Detect which cell encompasses the target text, then output its (X, Y) center coordinate. 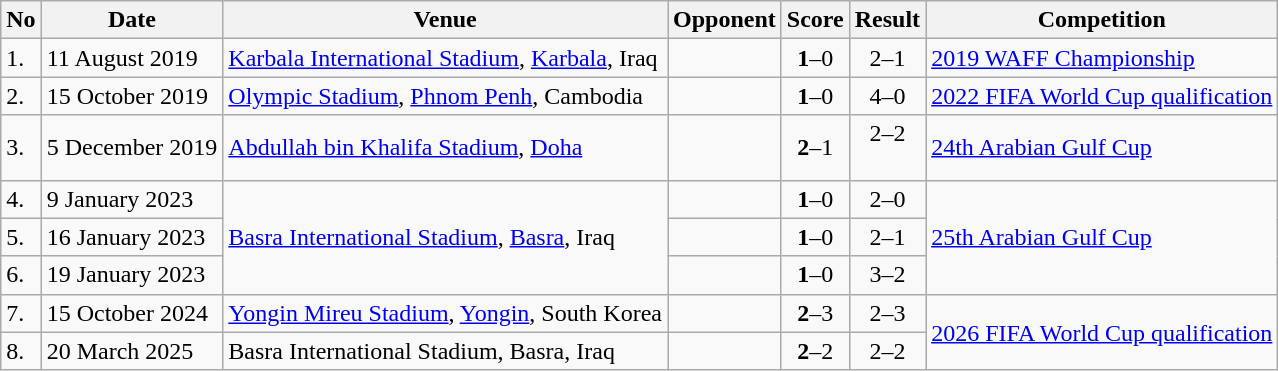
Yongin Mireu Stadium, Yongin, South Korea (446, 313)
15 October 2019 (132, 96)
3–2 (887, 275)
2019 WAFF Championship (1102, 58)
20 March 2025 (132, 351)
6. (21, 275)
7. (21, 313)
Opponent (725, 20)
16 January 2023 (132, 237)
2026 FIFA World Cup qualification (1102, 332)
25th Arabian Gulf Cup (1102, 237)
Result (887, 20)
3. (21, 148)
1. (21, 58)
Olympic Stadium, Phnom Penh, Cambodia (446, 96)
Karbala International Stadium, Karbala, Iraq (446, 58)
19 January 2023 (132, 275)
4. (21, 199)
2. (21, 96)
24th Arabian Gulf Cup (1102, 148)
4–0 (887, 96)
2022 FIFA World Cup qualification (1102, 96)
9 January 2023 (132, 199)
8. (21, 351)
5 December 2019 (132, 148)
5. (21, 237)
15 October 2024 (132, 313)
Date (132, 20)
Competition (1102, 20)
Abdullah bin Khalifa Stadium, Doha (446, 148)
11 August 2019 (132, 58)
2–0 (887, 199)
No (21, 20)
Score (815, 20)
Venue (446, 20)
